Capture the cell that displays the provided text and extract its (x, y) central coordinate. 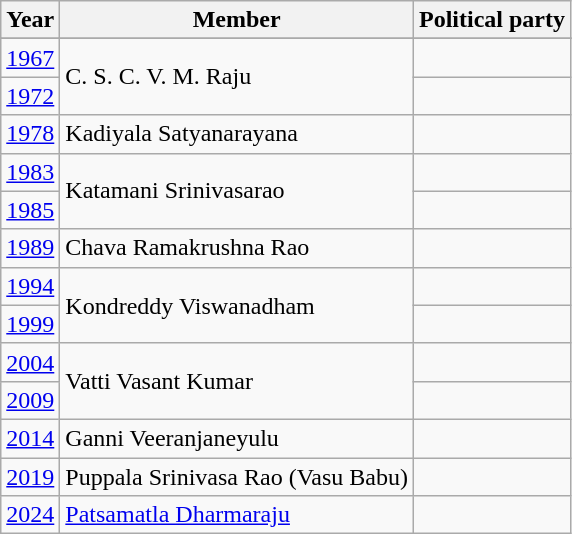
1989 (30, 248)
Patsamatla Dharmaraju (237, 515)
Political party (492, 20)
1999 (30, 324)
Ganni Veeranjaneyulu (237, 438)
2019 (30, 477)
2009 (30, 400)
Member (237, 20)
1983 (30, 172)
2004 (30, 362)
C. S. C. V. M. Raju (237, 77)
1985 (30, 210)
2014 (30, 438)
Chava Ramakrushna Rao (237, 248)
1994 (30, 286)
Katamani Srinivasarao (237, 191)
Kondreddy Viswanadham (237, 305)
Year (30, 20)
Vatti Vasant Kumar (237, 381)
2024 (30, 515)
1978 (30, 134)
1967 (30, 58)
Kadiyala Satyanarayana (237, 134)
1972 (30, 96)
Puppala Srinivasa Rao (Vasu Babu) (237, 477)
